Provide the [X, Y] coordinate of the cell's center where the given text is located.  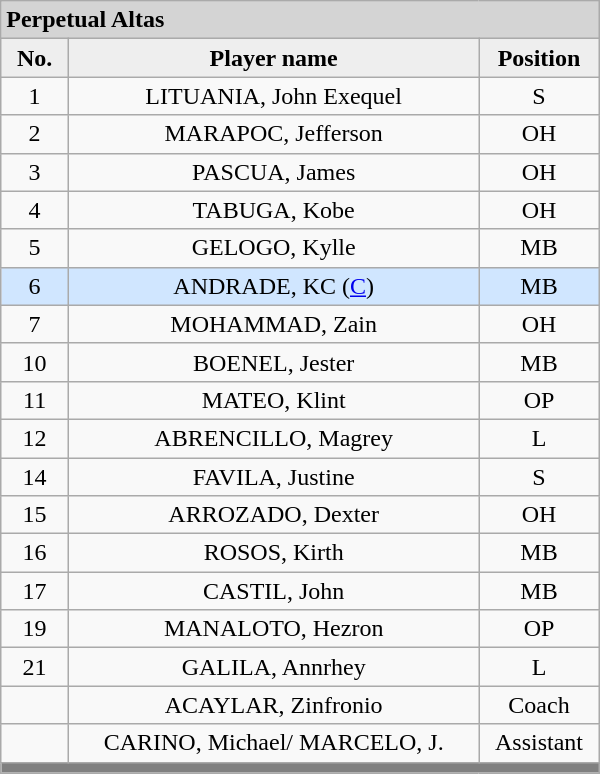
MARAPOC, Jefferson [274, 134]
ACAYLAR, Zinfronio [274, 705]
ABRENCILLO, Magrey [274, 438]
17 [35, 591]
Perpetual Altas [300, 20]
MOHAMMAD, Zain [274, 324]
11 [35, 400]
CARINO, Michael/ MARCELO, J. [274, 743]
ROSOS, Kirth [274, 553]
6 [35, 286]
4 [35, 210]
Coach [539, 705]
GALILA, Annrhey [274, 667]
PASCUA, James [274, 172]
21 [35, 667]
ARROZADO, Dexter [274, 515]
CASTIL, John [274, 591]
ANDRADE, KC (C) [274, 286]
19 [35, 629]
MANALOTO, Hezron [274, 629]
1 [35, 96]
FAVILA, Justine [274, 477]
Player name [274, 58]
10 [35, 362]
MATEO, Klint [274, 400]
Position [539, 58]
TABUGA, Kobe [274, 210]
Assistant [539, 743]
No. [35, 58]
12 [35, 438]
15 [35, 515]
BOENEL, Jester [274, 362]
GELOGO, Kylle [274, 248]
7 [35, 324]
3 [35, 172]
14 [35, 477]
LITUANIA, John Exequel [274, 96]
5 [35, 248]
2 [35, 134]
16 [35, 553]
